For the text-containing cell, return its midpoint in (x, y) coordinate format. 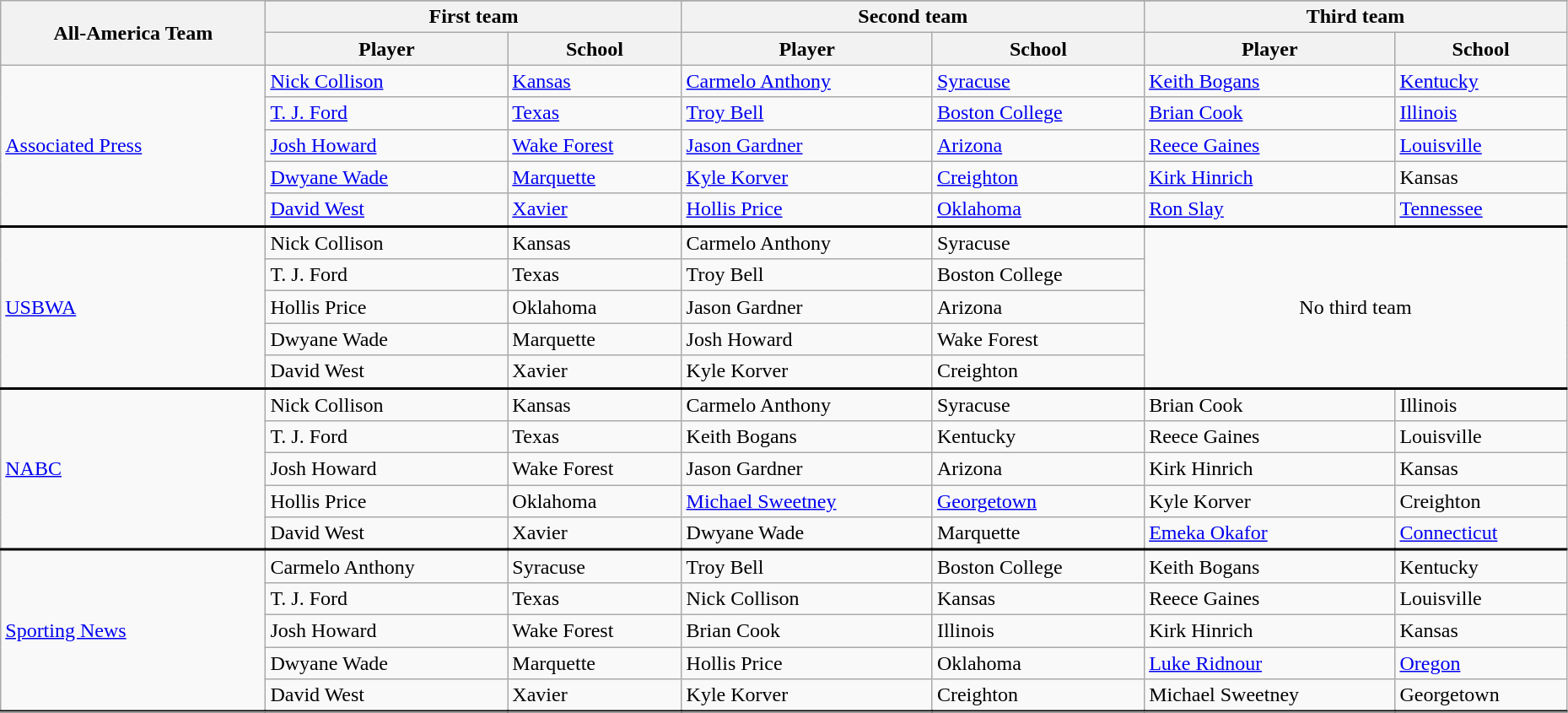
Second team (913, 17)
Associated Press (133, 145)
Third team (1356, 17)
Emeka Okafor (1270, 533)
Connecticut (1481, 533)
NABC (133, 469)
Tennessee (1481, 209)
First team (474, 17)
No third team (1356, 307)
All-America Team (133, 33)
Luke Ridnour (1270, 662)
Sporting News (133, 631)
USBWA (133, 307)
Oregon (1481, 662)
Ron Slay (1270, 209)
